Identify which cell holds the provided text, then report its (x, y) central coordinate. 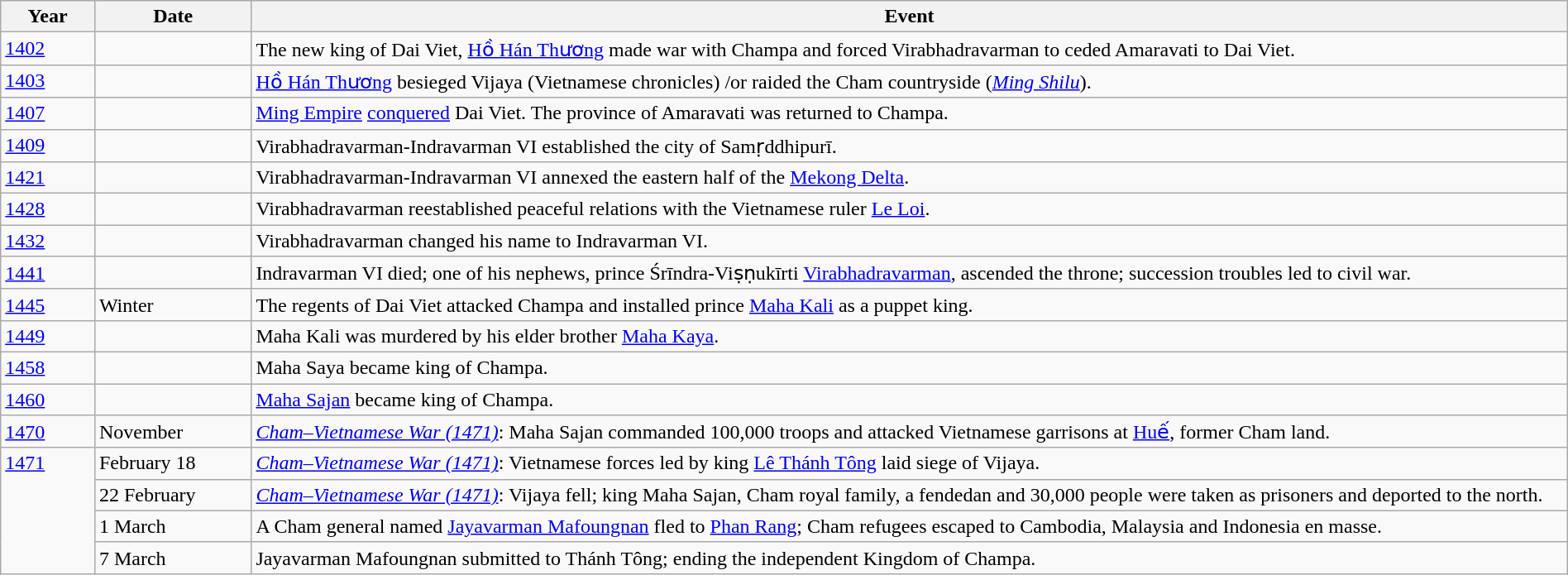
1470 (48, 432)
February 18 (172, 463)
Maha Kali was murdered by his elder brother Maha Kaya. (910, 336)
Maha Saya became king of Champa. (910, 367)
1421 (48, 178)
Winter (172, 304)
Virabhadravarman reestablished peaceful relations with the Vietnamese ruler Le Loi. (910, 209)
1428 (48, 209)
Event (910, 17)
1 March (172, 526)
The new king of Dai Viet, Hồ Hán Thương made war with Champa and forced Virabhadravarman to ceded Amaravati to Dai Viet. (910, 49)
The regents of Dai Viet attacked Champa and installed prince Maha Kali as a puppet king. (910, 304)
1409 (48, 146)
Virabhadravarman-Indravarman VI established the city of Samṛddhipurī. (910, 146)
Cham–Vietnamese War (1471): Vietnamese forces led by king Lê Thánh Tông laid siege of Vijaya. (910, 463)
Jayavarman Mafoungnan submitted to Thánh Tông; ending the independent Kingdom of Champa. (910, 558)
Year (48, 17)
Virabhadravarman changed his name to Indravarman VI. (910, 241)
1460 (48, 400)
1403 (48, 81)
22 February (172, 495)
Hồ Hán Thương besieged Vijaya (Vietnamese chronicles) /or raided the Cham countryside (Ming Shilu). (910, 81)
Date (172, 17)
Cham–Vietnamese War (1471): Maha Sajan commanded 100,000 troops and attacked Vietnamese garrisons at Huế, former Cham land. (910, 432)
7 March (172, 558)
1449 (48, 336)
1402 (48, 49)
1441 (48, 273)
Maha Sajan became king of Champa. (910, 400)
Virabhadravarman-Indravarman VI annexed the eastern half of the Mekong Delta. (910, 178)
1458 (48, 367)
Indravarman VI died; one of his nephews, prince Śrīndra-Viṣṇukīrti Virabhadravarman, ascended the throne; succession troubles led to civil war. (910, 273)
Ming Empire conquered Dai Viet. The province of Amaravati was returned to Champa. (910, 113)
A Cham general named Jayavarman Mafoungnan fled to Phan Rang; Cham refugees escaped to Cambodia, Malaysia and Indonesia en masse. (910, 526)
November (172, 432)
1407 (48, 113)
1445 (48, 304)
1432 (48, 241)
1471 (48, 510)
